Output the [x, y] coordinate of the center of the cell containing the given text.  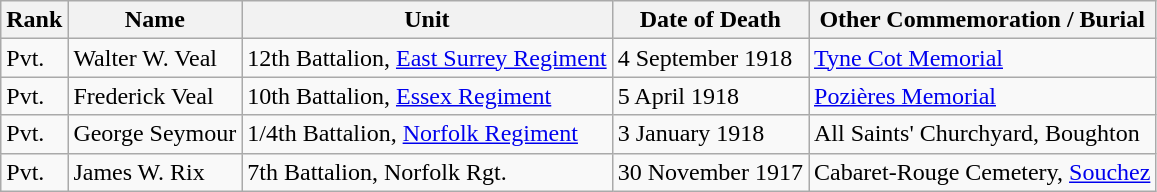
5 April 1918 [710, 96]
All Saints' Churchyard, Boughton [982, 134]
Unit [427, 20]
Walter W. Veal [155, 58]
Date of Death [710, 20]
Frederick Veal [155, 96]
1/4th Battalion, Norfolk Regiment [427, 134]
30 November 1917 [710, 172]
James W. Rix [155, 172]
Other Commemoration / Burial [982, 20]
12th Battalion, East Surrey Regiment [427, 58]
Tyne Cot Memorial [982, 58]
4 September 1918 [710, 58]
7th Battalion, Norfolk Rgt. [427, 172]
10th Battalion, Essex Regiment [427, 96]
George Seymour [155, 134]
Cabaret-Rouge Cemetery, Souchez [982, 172]
3 January 1918 [710, 134]
Pozières Memorial [982, 96]
Name [155, 20]
Rank [34, 20]
